From the cell containing the given text, extract its center point as [X, Y] coordinate. 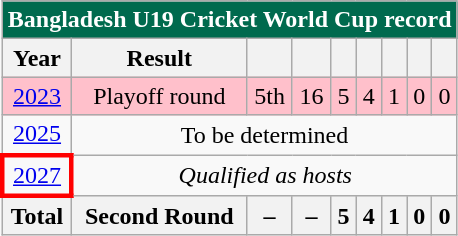
Total [37, 216]
Year [37, 58]
5th [270, 96]
Bangladesh U19 Cricket World Cup record [230, 20]
Playoff round [160, 96]
Result [160, 58]
2027 [37, 174]
To be determined [264, 135]
16 [311, 96]
2023 [37, 96]
Qualified as hosts [264, 174]
Second Round [160, 216]
2025 [37, 135]
